Identify which cell holds the provided text, then report its (X, Y) central coordinate. 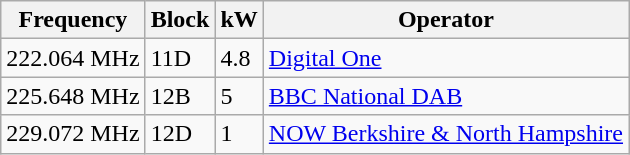
Operator (446, 20)
1 (239, 134)
11D (180, 58)
Digital One (446, 58)
NOW Berkshire & North Hampshire (446, 134)
Frequency (73, 20)
kW (239, 20)
225.648 MHz (73, 96)
4.8 (239, 58)
229.072 MHz (73, 134)
5 (239, 96)
12B (180, 96)
222.064 MHz (73, 58)
Block (180, 20)
12D (180, 134)
BBC National DAB (446, 96)
